Output the [X, Y] coordinate of the center of the cell containing the given text.  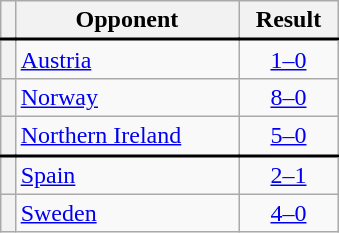
5–0 [289, 136]
Northern Ireland [127, 136]
Result [289, 20]
Sweden [127, 213]
Spain [127, 174]
Opponent [127, 20]
8–0 [289, 97]
1–0 [289, 60]
Austria [127, 60]
Norway [127, 97]
4–0 [289, 213]
2–1 [289, 174]
